Output the (X, Y) coordinate of the center of the cell containing the given text.  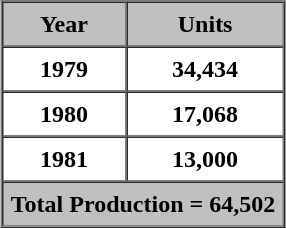
1979 (64, 68)
1980 (64, 114)
17,068 (205, 114)
Total Production = 64,502 (143, 204)
34,434 (205, 68)
1981 (64, 158)
Year (64, 24)
Units (205, 24)
13,000 (205, 158)
